Find where the given text appears and provide that cell's center as (x, y) coordinate. 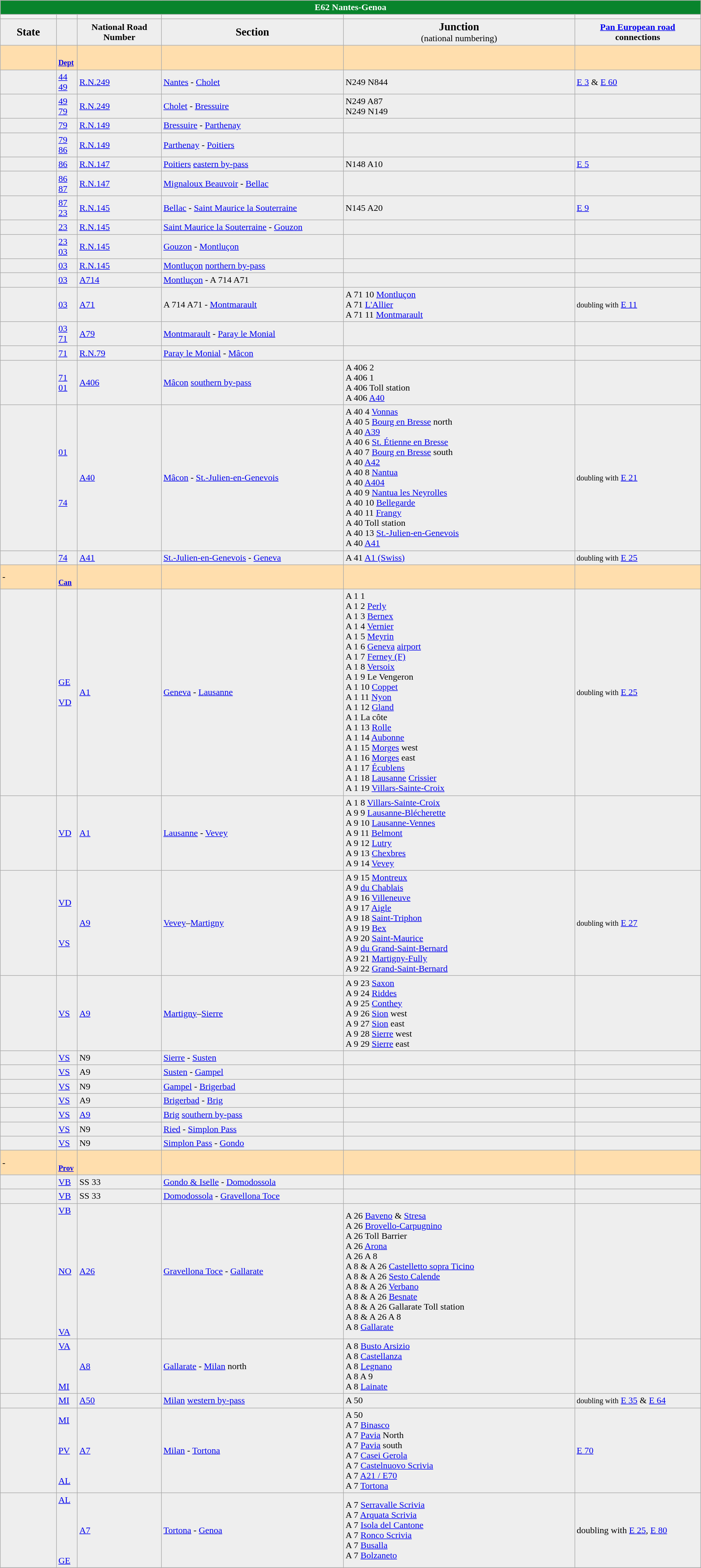
doubling with E 35 & E 64 (637, 1401)
Mâcon - St.-Julien-en-Genevois (252, 478)
VBNOVA (67, 1271)
A 71 10 MontluçonA 71 L'Allier A 71 11 Montmarault (459, 304)
Gravellona Toce - Gallarate (252, 1271)
Gouzon - Montluçon (252, 246)
23 (67, 227)
Simplon Pass - Gondo (252, 1143)
Geneva - Lausanne (252, 692)
Can (67, 577)
Parthenay - Poitiers (252, 145)
R.N.79 (119, 353)
74 (67, 558)
E 70 (637, 1450)
A714 (119, 280)
Bellac - Saint Maurice la Souterraine (252, 207)
doubling with E 25, E 80 (637, 1530)
Vevey–Martigny (252, 923)
Milan western by-pass (252, 1401)
A40 (119, 478)
N249 N844 (459, 82)
National Road Number (119, 32)
Junction (national numbering) (459, 32)
8687 (67, 184)
Brigerbad - Brig (252, 1101)
Prov (67, 1162)
A 7 Serravalle ScriviaA 7 Arquata Scrivia A 7 Isola del Cantone A 7 Ronco Scrivia A 7 Busalla A 7 Bolzaneto (459, 1530)
Saint Maurice la Souterraine - Gouzon (252, 227)
Bressuire - Parthenay (252, 125)
A 50 (459, 1401)
86 (67, 164)
Section (252, 32)
A26 (119, 1271)
0371 (67, 334)
A 714 A71 - Montmarault (252, 304)
8723 (67, 207)
A 1 8 Villars-Sainte-CroixA 9 9 Lausanne-BlécheretteA 9 10 Lausanne-VennesA 9 11 BelmontA 9 12 LutryA 9 13 ChexbresA 9 14 Vevey (459, 833)
Cholet - Bressuire (252, 106)
A50 (119, 1401)
Nantes - Cholet (252, 82)
7986 (67, 145)
Tortona - Genoa (252, 1530)
Pan European road connections (637, 32)
A 41 A1 (Swiss) (459, 558)
N148 A10 (459, 164)
Susten - Gampel (252, 1072)
A8 (119, 1366)
A71 (119, 304)
MI (67, 1401)
2303 (67, 246)
VDVS (67, 923)
Montmarault - Paray le Monial (252, 334)
MIPVAL (67, 1450)
4449 (67, 82)
doubling with E 21 (637, 478)
Paray le Monial - Mâcon (252, 353)
0174 (67, 478)
State (28, 32)
A 50 A 7 BinascoA 7 Pavia North A 7 Pavia south A 7 Casei Gerola A 7 Castelnuovo Scrivia A 7 A21 / E70 A 7 Tortona (459, 1450)
71 (67, 353)
A79 (119, 334)
Milan - Tortona (252, 1450)
ALGE (67, 1530)
79 (67, 125)
Montluçon - A 714 A71 (252, 280)
A406 (119, 383)
doubling with E 27 (637, 923)
VD (67, 833)
7101 (67, 383)
A 406 2A 406 1A 406 Toll stationA 406 A40 (459, 383)
Mâcon southern by-pass (252, 383)
N249 A87N249 N149 (459, 106)
Dept (67, 58)
Sierre - Susten (252, 1058)
Lausanne - Vevey (252, 833)
E62 Nantes-Genoa (350, 7)
Gondo & Iselle - Domodossola (252, 1182)
VAMI (67, 1366)
Poitiers eastern by-pass (252, 164)
4979 (67, 106)
E 5 (637, 164)
Ried - Simplon Pass (252, 1129)
GEVD (67, 692)
Domodossola - Gravellona Toce (252, 1196)
St.-Julien-en-Genevois - Geneva (252, 558)
A 8 Busto ArsizioA 8 CastellanzaA 8 LegnanoA 8 A 9A 8 Lainate (459, 1366)
E 9 (637, 207)
E 3 & E 60 (637, 82)
Montluçon northern by-pass (252, 266)
N145 A20 (459, 207)
doubling with E 11 (637, 304)
Gampel - Brigerbad (252, 1086)
Brig southern by-pass (252, 1115)
Mignaloux Beauvoir - Bellac (252, 184)
A41 (119, 558)
Martigny–Sierre (252, 1013)
Gallarate - Milan north (252, 1366)
A 9 23 SaxonA 9 24 RiddesA 9 25 Conthey A 9 26 Sion west A 9 27 Sion east A 9 28 Sierre west A 9 29 Sierre east (459, 1013)
